Extract the [x, y] coordinate from the center of the cell holding the provided text.  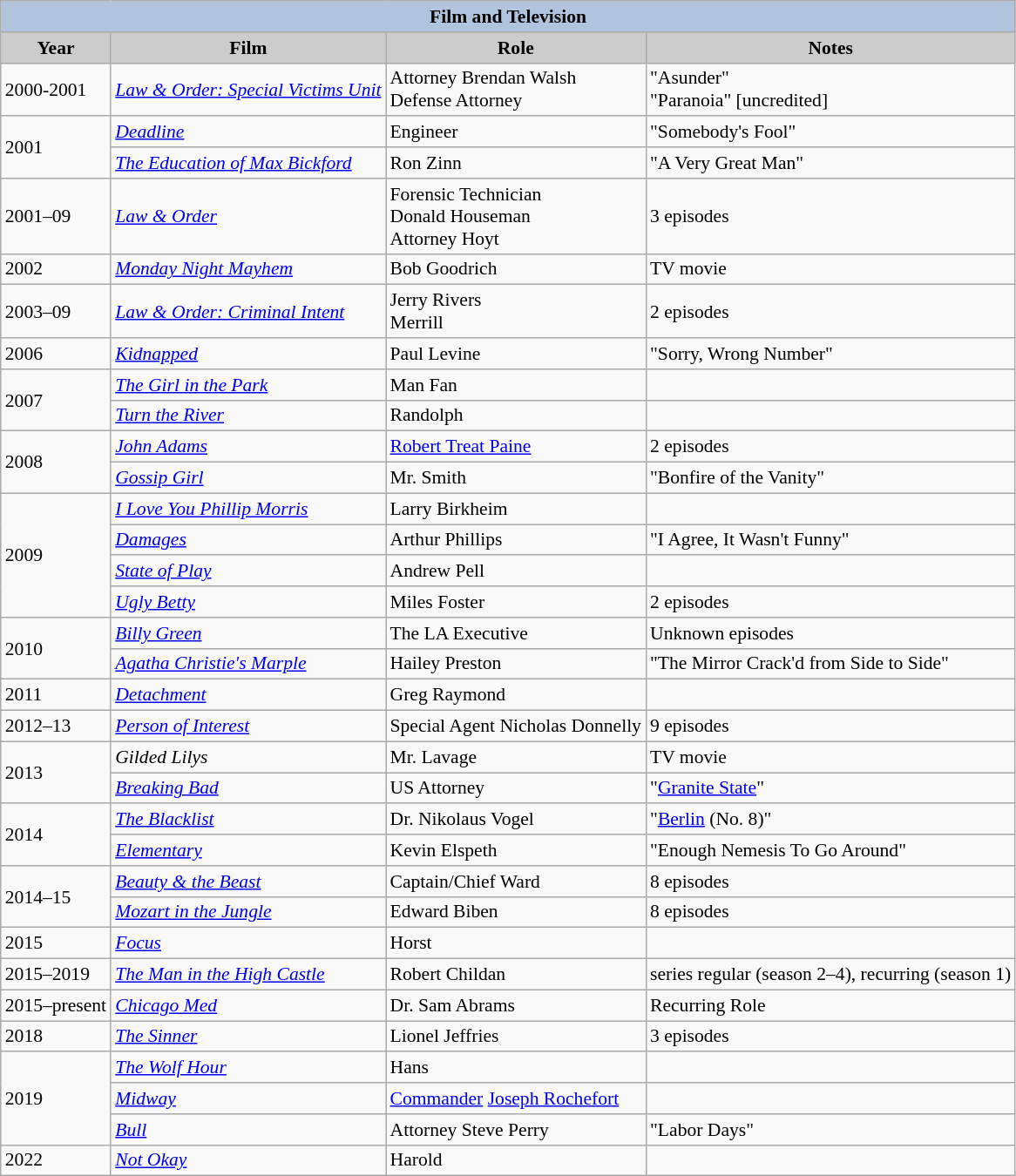
Recurring Role [830, 1005]
Randolph [515, 416]
2014 [56, 835]
"Granite State" [830, 788]
Film and Television [509, 17]
"I Agree, It Wasn't Funny" [830, 540]
Mr. Lavage [515, 757]
Notes [830, 48]
Harold [515, 1160]
Mozart in the Jungle [247, 912]
Forensic TechnicianDonald HousemanAttorney Hoyt [515, 216]
The Sinner [247, 1037]
The LA Executive [515, 633]
2014–15 [56, 897]
"Labor Days" [830, 1130]
2007 [56, 401]
Ugly Betty [247, 602]
Special Agent Nicholas Donnelly [515, 727]
2010 [56, 648]
Man Fan [515, 385]
"Sorry, Wrong Number" [830, 354]
Attorney Steve Perry [515, 1130]
Billy Green [247, 633]
"Berlin (No. 8)" [830, 820]
The Man in the High Castle [247, 975]
Bull [247, 1130]
Mr. Smith [515, 478]
2001–09 [56, 216]
Andrew Pell [515, 571]
Lionel Jeffries [515, 1037]
"Enough Nemesis To Go Around" [830, 850]
Edward Biben [515, 912]
Year [56, 48]
John Adams [247, 447]
Dr. Sam Abrams [515, 1005]
Focus [247, 943]
9 episodes [830, 727]
2022 [56, 1160]
Damages [247, 540]
Robert Childan [515, 975]
Kidnapped [247, 354]
2013 [56, 772]
Jerry RiversMerrill [515, 312]
The Girl in the Park [247, 385]
2018 [56, 1037]
Chicago Med [247, 1005]
Bob Goodrich [515, 269]
Midway [247, 1098]
I Love You Phillip Morris [247, 509]
Deadline [247, 132]
Hans [515, 1068]
2008 [56, 462]
Engineer [515, 132]
"Bonfire of the Vanity" [830, 478]
Horst [515, 943]
"A Very Great Man" [830, 163]
Law & Order: Special Victims Unit [247, 89]
2006 [56, 354]
2015–2019 [56, 975]
2019 [56, 1099]
Beauty & the Beast [247, 882]
Commander Joseph Rochefort [515, 1098]
The Education of Max Bickford [247, 163]
"Somebody's Fool" [830, 132]
"The Mirror Crack'd from Side to Side" [830, 664]
Captain/Chief Ward [515, 882]
series regular (season 2–4), recurring (season 1) [830, 975]
2015–present [56, 1005]
Kevin Elspeth [515, 850]
2015 [56, 943]
Law & Order: Criminal Intent [247, 312]
State of Play [247, 571]
Larry Birkheim [515, 509]
Detachment [247, 695]
Role [515, 48]
Arthur Phillips [515, 540]
US Attorney [515, 788]
2001 [56, 148]
2000-2001 [56, 89]
Robert Treat Paine [515, 447]
The Wolf Hour [247, 1068]
Ron Zinn [515, 163]
Miles Foster [515, 602]
2009 [56, 555]
Gilded Lilys [247, 757]
2011 [56, 695]
Dr. Nikolaus Vogel [515, 820]
Not Okay [247, 1160]
Turn the River [247, 416]
Hailey Preston [515, 664]
Gossip Girl [247, 478]
2003–09 [56, 312]
Person of Interest [247, 727]
Law & Order [247, 216]
Attorney Brendan WalshDefense Attorney [515, 89]
"Asunder""Paranoia" [uncredited] [830, 89]
2002 [56, 269]
Unknown episodes [830, 633]
2012–13 [56, 727]
Agatha Christie's Marple [247, 664]
The Blacklist [247, 820]
Elementary [247, 850]
Breaking Bad [247, 788]
Paul Levine [515, 354]
Film [247, 48]
Monday Night Mayhem [247, 269]
Greg Raymond [515, 695]
